Extract the [X, Y] coordinate from the center of the cell holding the provided text.  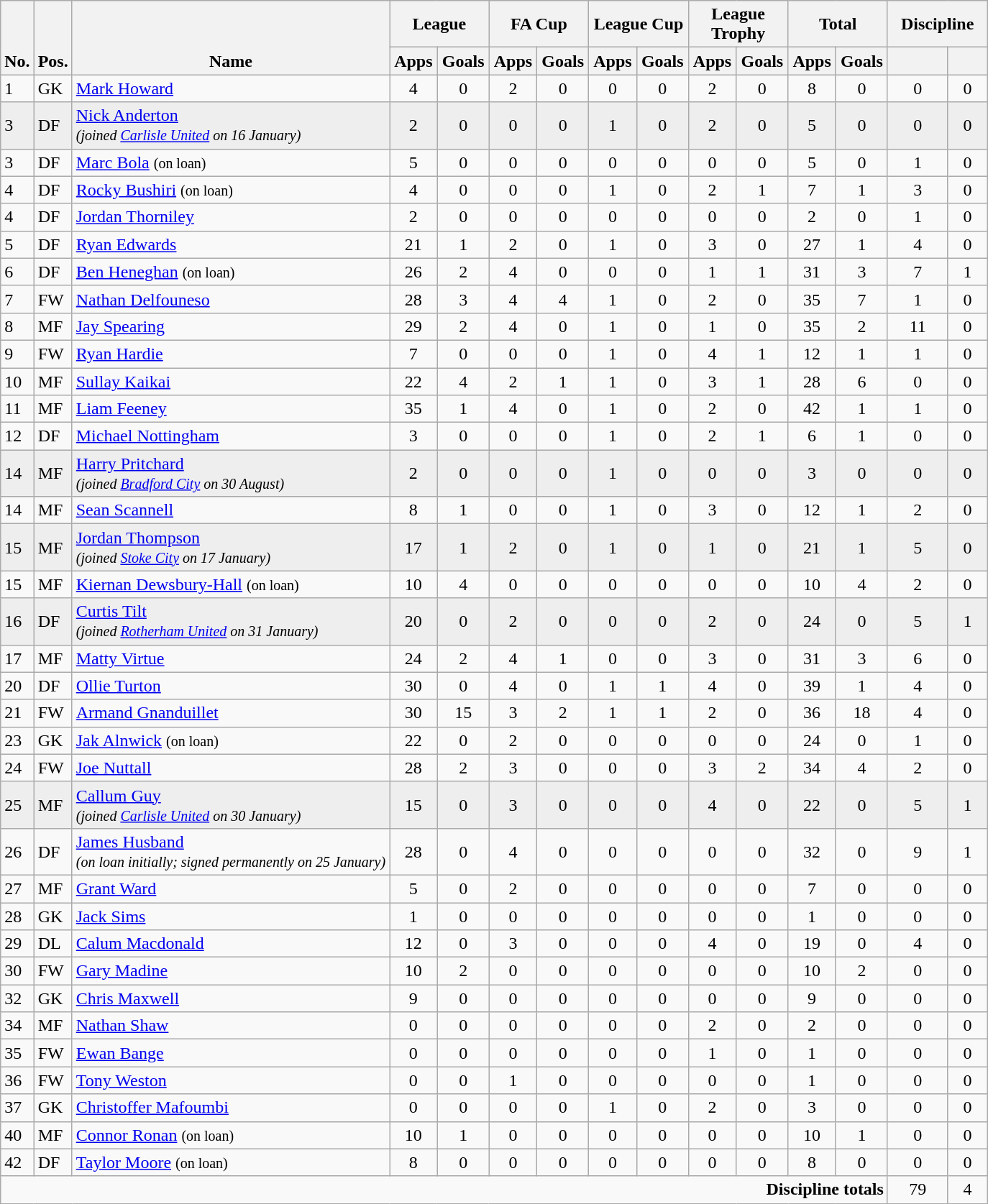
79 [918, 1190]
Pos. [53, 37]
Sean Scannell [230, 510]
Discipline totals [444, 1190]
League Trophy [738, 24]
James Husband(on loan initially; signed permanently on 25 January) [230, 851]
No. [17, 37]
Callum Guy(joined Carlisle United on 30 January) [230, 805]
Rocky Bushiri (on loan) [230, 190]
Armand Gnanduillet [230, 713]
Kiernan Dewsbury-Hall (on loan) [230, 584]
40 [17, 1135]
Discipline [938, 24]
Connor Ronan (on loan) [230, 1135]
Ollie Turton [230, 686]
Ryan Edwards [230, 244]
Liam Feeney [230, 409]
Nathan Delfouneso [230, 299]
Sullay Kaikai [230, 382]
DL [53, 944]
Grant Ward [230, 888]
25 [17, 805]
Jordan Thompson(joined Stoke City on 17 January) [230, 548]
Christoffer Mafoumbi [230, 1108]
Total [838, 24]
League [440, 24]
Marc Bola (on loan) [230, 162]
Jak Alnwick (on loan) [230, 740]
Harry Pritchard(joined Bradford City on 30 August) [230, 473]
Jordan Thorniley [230, 217]
Joe Nuttall [230, 768]
16 [17, 621]
Mark Howard [230, 88]
Ryan Hardie [230, 354]
Chris Maxwell [230, 998]
Tony Weston [230, 1080]
Michael Nottingham [230, 436]
39 [813, 686]
Matty Virtue [230, 658]
23 [17, 740]
18 [861, 713]
Curtis Tilt(joined Rotherham United on 31 January) [230, 621]
Ewan Bange [230, 1053]
League Cup [639, 24]
Gary Madine [230, 971]
Jack Sims [230, 916]
FA Cup [539, 24]
Calum Macdonald [230, 944]
Jay Spearing [230, 326]
19 [813, 944]
Ben Heneghan (on loan) [230, 272]
Taylor Moore (on loan) [230, 1162]
Name [230, 37]
Nathan Shaw [230, 1026]
37 [17, 1108]
Nick Anderton(joined Carlisle United on 16 January) [230, 125]
